Search for the cell housing the specified text and yield its [X, Y] center coordinate. 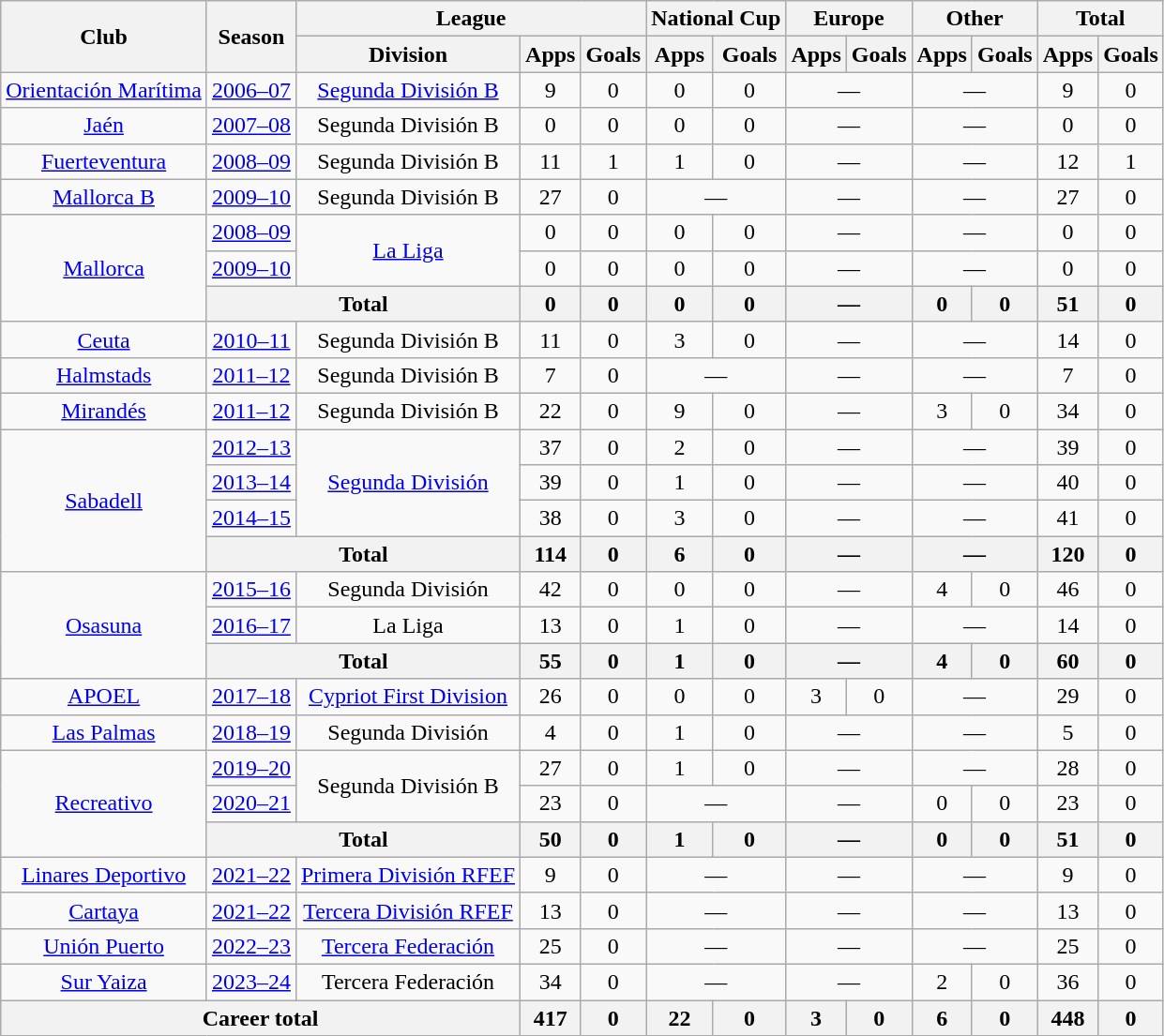
Linares Deportivo [104, 875]
2020–21 [251, 803]
60 [1067, 661]
41 [1067, 518]
50 [551, 839]
Recreativo [104, 803]
42 [551, 590]
38 [551, 518]
448 [1067, 1017]
Mallorca B [104, 197]
28 [1067, 768]
Orientación Marítima [104, 90]
Halmstads [104, 375]
Division [407, 54]
National Cup [717, 19]
120 [1067, 554]
2006–07 [251, 90]
12 [1067, 161]
26 [551, 697]
2018–19 [251, 732]
5 [1067, 732]
Osasuna [104, 625]
Mirandés [104, 411]
Jaén [104, 126]
Cartaya [104, 910]
Fuerteventura [104, 161]
Primera División RFEF [407, 875]
Unión Puerto [104, 946]
36 [1067, 982]
Career total [261, 1017]
Sur Yaiza [104, 982]
2010–11 [251, 339]
2012–13 [251, 447]
Club [104, 37]
46 [1067, 590]
40 [1067, 483]
Mallorca [104, 268]
Other [975, 19]
2023–24 [251, 982]
Cypriot First Division [407, 697]
2019–20 [251, 768]
29 [1067, 697]
League [471, 19]
2014–15 [251, 518]
2017–18 [251, 697]
Season [251, 37]
55 [551, 661]
Las Palmas [104, 732]
114 [551, 554]
APOEL [104, 697]
Sabadell [104, 501]
2022–23 [251, 946]
37 [551, 447]
417 [551, 1017]
Ceuta [104, 339]
Europe [849, 19]
2007–08 [251, 126]
2015–16 [251, 590]
2016–17 [251, 625]
Tercera División RFEF [407, 910]
2013–14 [251, 483]
